Provide the [x, y] coordinate of the cell's center where the given text is located.  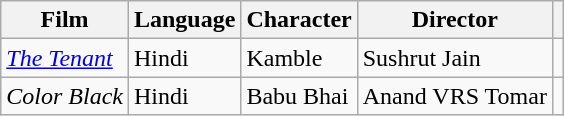
Anand VRS Tomar [454, 96]
Babu Bhai [299, 96]
Character [299, 20]
The Tenant [65, 58]
Language [184, 20]
Director [454, 20]
Color Black [65, 96]
Film [65, 20]
Kamble [299, 58]
Sushrut Jain [454, 58]
